Search for the cell housing the specified text and yield its [x, y] center coordinate. 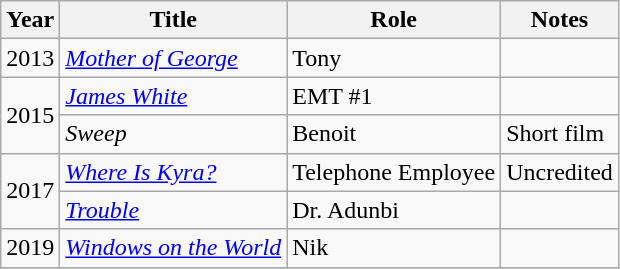
Uncredited [560, 172]
Telephone Employee [394, 172]
2017 [30, 191]
Where Is Kyra? [174, 172]
Mother of George [174, 58]
2013 [30, 58]
Windows on the World [174, 248]
Role [394, 20]
Trouble [174, 210]
Benoit [394, 134]
Title [174, 20]
2015 [30, 115]
Short film [560, 134]
Nik [394, 248]
Tony [394, 58]
Year [30, 20]
James White [174, 96]
Notes [560, 20]
Dr. Adunbi [394, 210]
2019 [30, 248]
Sweep [174, 134]
EMT #1 [394, 96]
